Identify which cell holds the provided text, then report its (X, Y) central coordinate. 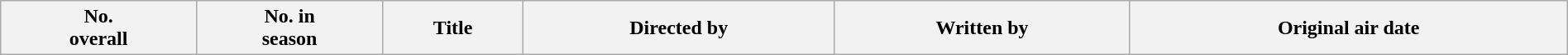
Directed by (678, 28)
Title (453, 28)
No. inseason (289, 28)
Written by (982, 28)
No.overall (99, 28)
Original air date (1348, 28)
